Determine the (X, Y) coordinate at the center of the cell enclosing the given text.  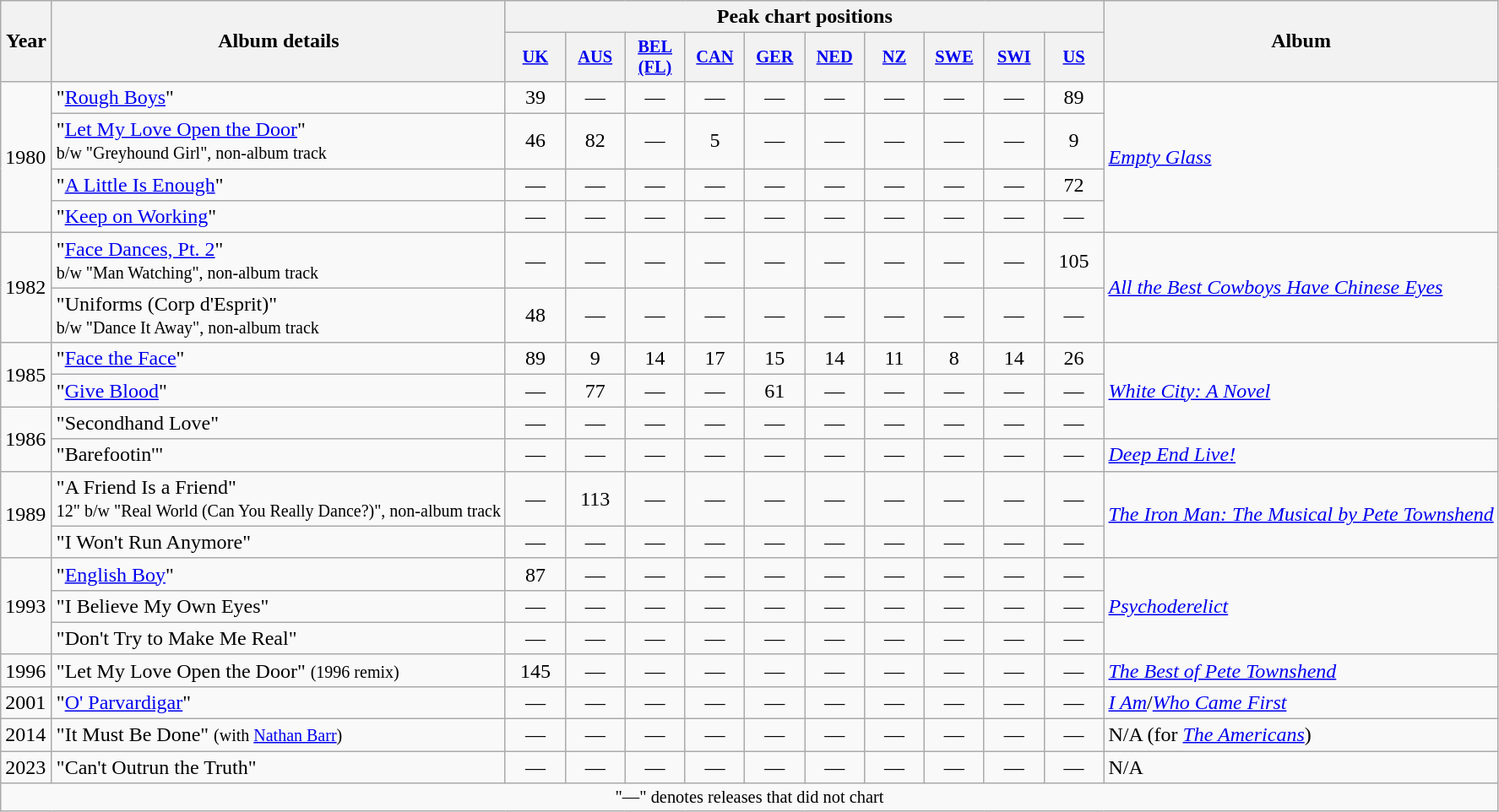
"Secondhand Love" (279, 423)
15 (775, 359)
8 (954, 359)
SWE (954, 57)
Psychoderelict (1301, 606)
"Face Dances, Pt. 2"b/w "Man Watching", non-album track (279, 260)
Empty Glass (1301, 157)
"—" denotes releases that did not chart (750, 798)
87 (535, 574)
SWI (1013, 57)
N/A (for The Americans) (1301, 735)
"Barefootin'" (279, 455)
1989 (27, 515)
1986 (27, 439)
NED (834, 57)
"A Friend Is a Friend"12" b/w "Real World (Can You Really Dance?)", non-album track (279, 498)
"A Little Is Enough" (279, 185)
All the Best Cowboys Have Chinese Eyes (1301, 288)
"English Boy" (279, 574)
"Let My Love Open the Door" (1996 remix) (279, 670)
5 (714, 142)
2023 (27, 767)
2014 (27, 735)
CAN (714, 57)
Peak chart positions (804, 17)
I Am/Who Came First (1301, 702)
NZ (895, 57)
"Don't Try to Make Me Real" (279, 638)
"O' Parvardigar" (279, 702)
72 (1074, 185)
39 (535, 97)
11 (895, 359)
GER (775, 57)
1985 (27, 375)
Year (27, 41)
N/A (1301, 767)
"Uniforms (Corp d'Esprit)"b/w "Dance It Away", non-album track (279, 316)
"Let My Love Open the Door"b/w "Greyhound Girl", non-album track (279, 142)
"I Won't Run Anymore" (279, 542)
"Rough Boys" (279, 97)
"Give Blood" (279, 391)
1996 (27, 670)
82 (595, 142)
Album details (279, 41)
"Keep on Working" (279, 217)
BEL(FL) (655, 57)
26 (1074, 359)
61 (775, 391)
Album (1301, 41)
White City: A Novel (1301, 391)
1982 (27, 288)
2001 (27, 702)
US (1074, 57)
113 (595, 498)
1980 (27, 157)
AUS (595, 57)
48 (535, 316)
UK (535, 57)
The Best of Pete Townshend (1301, 670)
17 (714, 359)
46 (535, 142)
"Face the Face" (279, 359)
"Can't Outrun the Truth" (279, 767)
"It Must Be Done" (with Nathan Barr) (279, 735)
77 (595, 391)
"I Believe My Own Eyes" (279, 606)
145 (535, 670)
1993 (27, 606)
105 (1074, 260)
The Iron Man: The Musical by Pete Townshend (1301, 515)
Deep End Live! (1301, 455)
